Extract the [x, y] coordinate from the center of the cell holding the provided text.  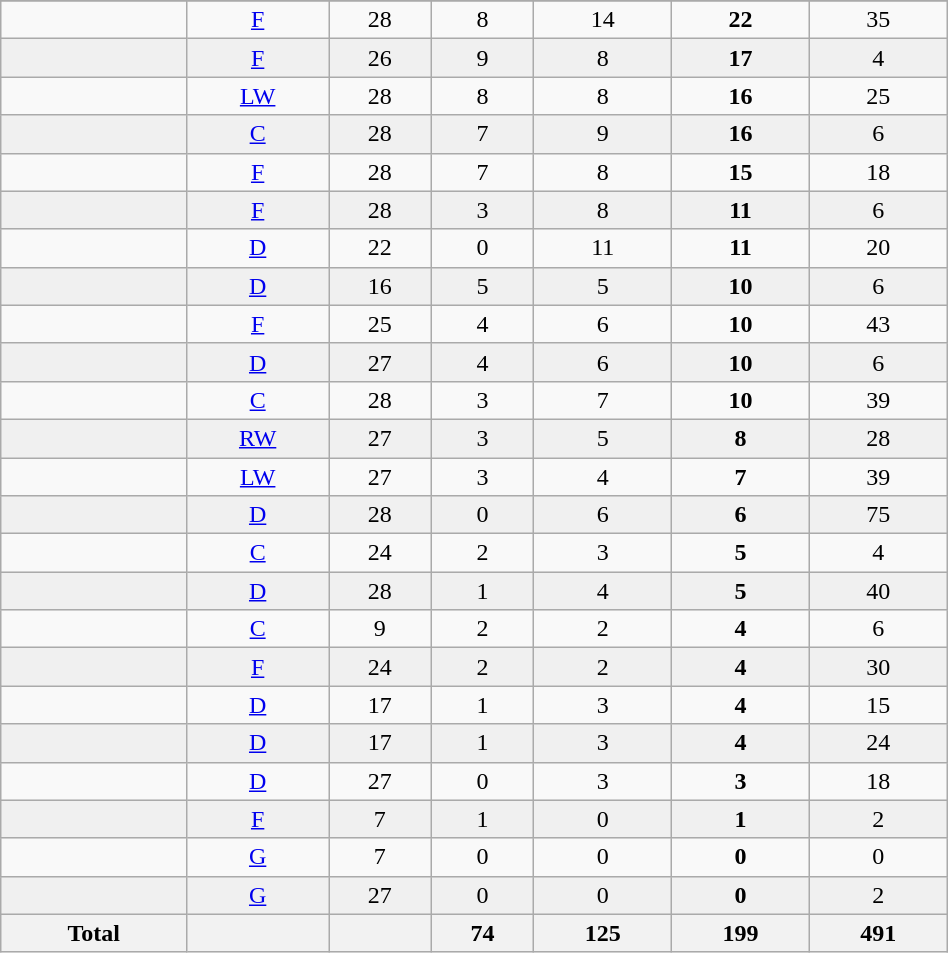
14 [603, 20]
40 [878, 591]
199 [741, 933]
35 [878, 20]
491 [878, 933]
75 [878, 515]
125 [603, 933]
74 [482, 933]
43 [878, 324]
Total [94, 933]
RW [258, 438]
26 [380, 58]
20 [878, 248]
30 [878, 667]
